Extract the (x, y) coordinate from the center of the cell holding the provided text.  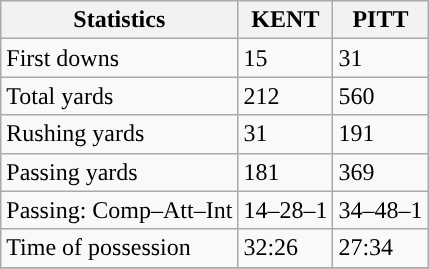
369 (380, 172)
181 (286, 172)
Total yards (120, 96)
KENT (286, 20)
Time of possession (120, 248)
First downs (120, 58)
27:34 (380, 248)
Rushing yards (120, 134)
560 (380, 96)
32:26 (286, 248)
15 (286, 58)
Statistics (120, 20)
34–48–1 (380, 210)
212 (286, 96)
Passing: Comp–Att–Int (120, 210)
191 (380, 134)
14–28–1 (286, 210)
PITT (380, 20)
Passing yards (120, 172)
